Return [x, y] of the center of cell containing provided text 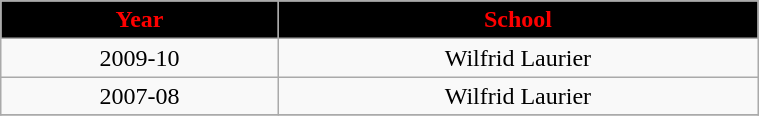
Year [140, 20]
School [518, 20]
2007-08 [140, 96]
2009-10 [140, 58]
